Identify which cell holds the provided text, then report its [x, y] central coordinate. 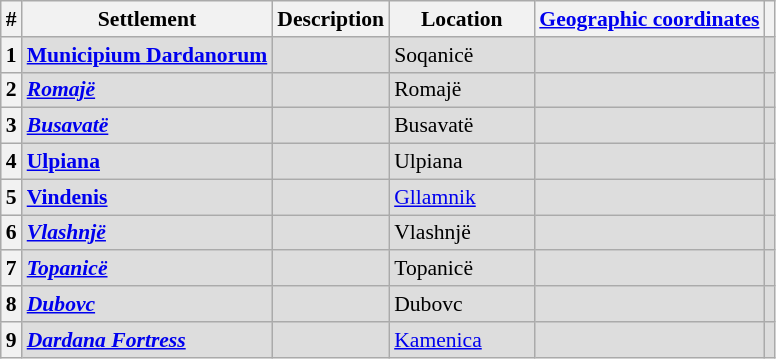
2 [12, 90]
Settlement [148, 19]
Municipium Dardanorum [148, 55]
Vindenis [148, 197]
3 [12, 126]
Dardana Fortress [148, 340]
Soqanicë [462, 55]
5 [12, 197]
9 [12, 340]
Location [462, 19]
Kamenica [462, 340]
Gllamnik [462, 197]
6 [12, 233]
# [12, 19]
1 [12, 55]
8 [12, 304]
7 [12, 269]
Description [330, 19]
Geographic coordinates [649, 19]
4 [12, 162]
